Search for the cell housing the specified text and yield its (X, Y) center coordinate. 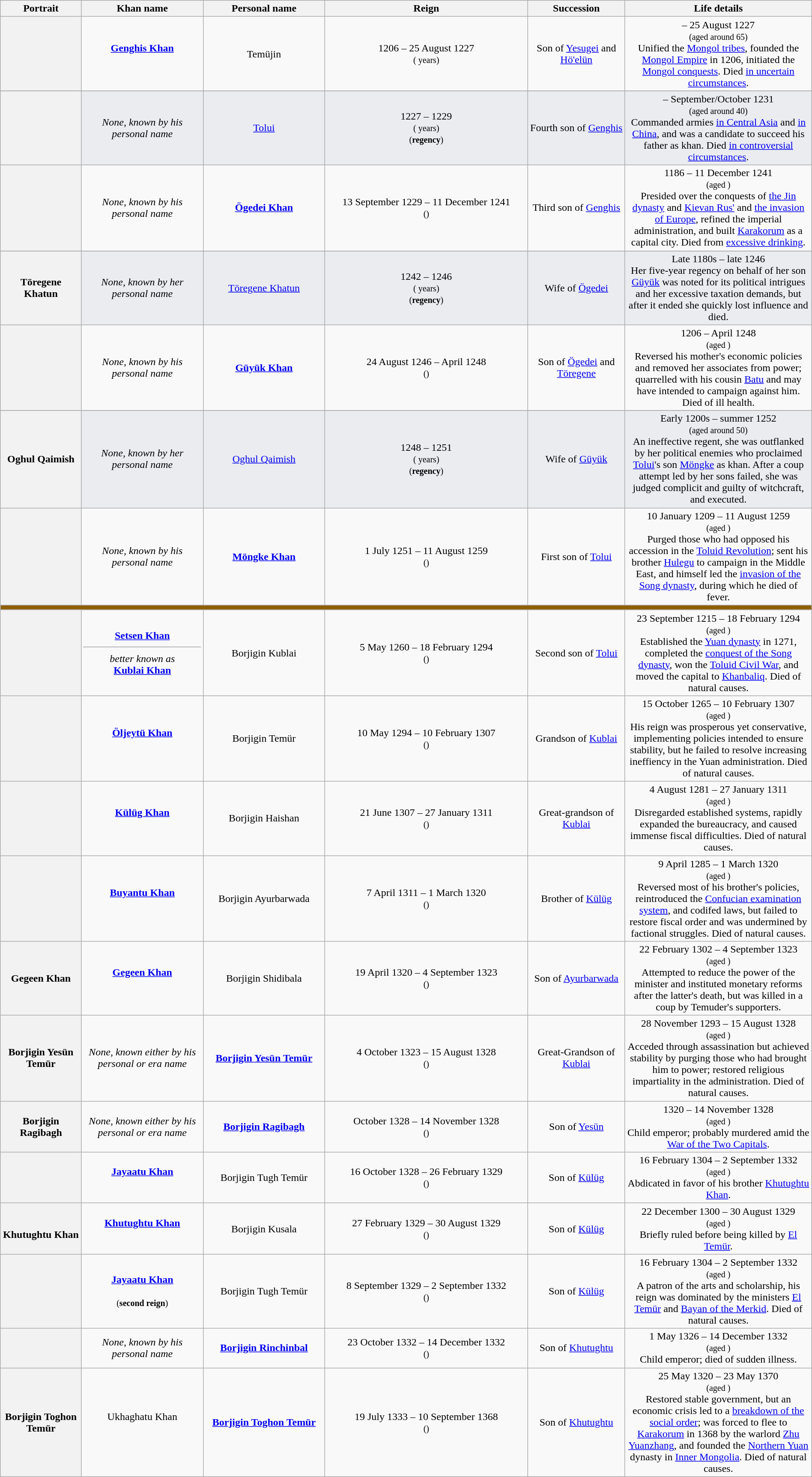
Setsen Khanbetter known asKublai Khan (142, 653)
Güyük Khan (264, 368)
Buyantu Khan (142, 898)
Borjigin Kusala (264, 1229)
Son of Ögedei and Töregene (576, 368)
Second son of Tolui (576, 653)
19 April 1320 – 4 September 1323() (427, 979)
23 October 1332 – 14 December 1332() (427, 1348)
27 February 1329 – 30 August 1329() (427, 1229)
Son of Ayurbarwada (576, 979)
21 June 1307 – 27 January 1311() (427, 818)
19 July 1333 – 10 September 1368() (427, 1422)
Ögedei Khan (264, 208)
Great-Grandson of Kublai (576, 1058)
1320 – 14 November 1328(aged )Child emperor; probably murdered amid the War of the Two Capitals. (718, 1127)
Fourth son of Genghis (576, 128)
Borjigin Rinchinbal (264, 1348)
Portrait (41, 9)
Wife of Ögedei (576, 288)
Khan name (142, 9)
5 May 1260 – 18 February 1294() (427, 653)
Borjigin Haishan (264, 818)
October 1328 – 14 November 1328() (427, 1127)
Borjigin Temür (264, 738)
Succession (576, 9)
1 May 1326 – 14 December 1332(aged )Child emperor; died of sudden illness. (718, 1348)
Great-grandson of Kublai (576, 818)
Öljeytü Khan (142, 738)
13 September 1229 – 11 December 1241() (427, 208)
1248 – 1251( years)(regency) (427, 459)
1227 – 1229( years)(regency) (427, 128)
1206 – 25 August 1227( years) (427, 54)
Temüjin (264, 54)
Third son of Genghis (576, 208)
1 July 1251 – 11 August 1259() (427, 556)
22 December 1300 – 30 August 1329(aged )Briefly ruled before being killed by El Temür. (718, 1229)
Genghis Khan (142, 54)
Wife of Güyük (576, 459)
Möngke Khan (264, 556)
8 September 1329 – 2 September 1332() (427, 1291)
Jayaatu Khan(second reign) (142, 1291)
Reign (427, 9)
Son of Yesugei and Hö'elün (576, 54)
1242 – 1246( years)(regency) (427, 288)
Külüg Khan (142, 818)
24 August 1246 – April 1248() (427, 368)
Grandson of Kublai (576, 738)
Personal name (264, 9)
Ukhaghatu Khan (142, 1422)
Borjigin Shidibala (264, 979)
7 April 1311 – 1 March 1320() (427, 898)
4 October 1323 – 15 August 1328() (427, 1058)
16 October 1328 – 26 February 1329() (427, 1177)
First son of Tolui (576, 556)
Borjigin Kublai (264, 653)
Brother of Külüg (576, 898)
Tolui (264, 128)
Borjigin Ayurbarwada (264, 898)
10 May 1294 – 10 February 1307() (427, 738)
16 February 1304 – 2 September 1332(aged )Abdicated in favor of his brother Khutughtu Khan. (718, 1177)
Jayaatu Khan (142, 1177)
Life details (718, 9)
Son of Yesün (576, 1127)
